Pinpoint the cell where the given text exists, returning its [X, Y] midpoint coordinate. 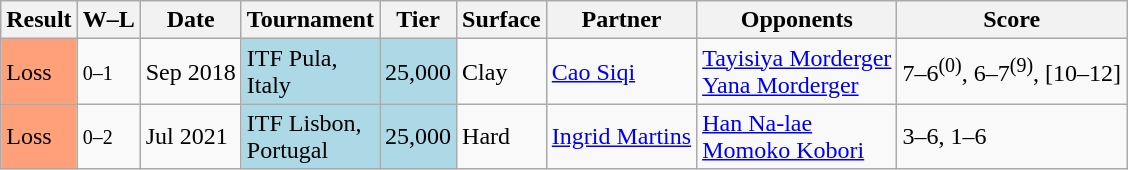
Tayisiya Morderger Yana Morderger [797, 72]
Score [1012, 20]
Result [39, 20]
Clay [502, 72]
Opponents [797, 20]
Date [190, 20]
Tournament [310, 20]
Sep 2018 [190, 72]
Tier [418, 20]
Jul 2021 [190, 136]
Hard [502, 136]
0–1 [108, 72]
Cao Siqi [621, 72]
Ingrid Martins [621, 136]
7–6(0), 6–7(9), [10–12] [1012, 72]
0–2 [108, 136]
Han Na-lae Momoko Kobori [797, 136]
ITF Pula, Italy [310, 72]
W–L [108, 20]
ITF Lisbon, Portugal [310, 136]
3–6, 1–6 [1012, 136]
Surface [502, 20]
Partner [621, 20]
